Return (x, y) of the center of cell containing provided text 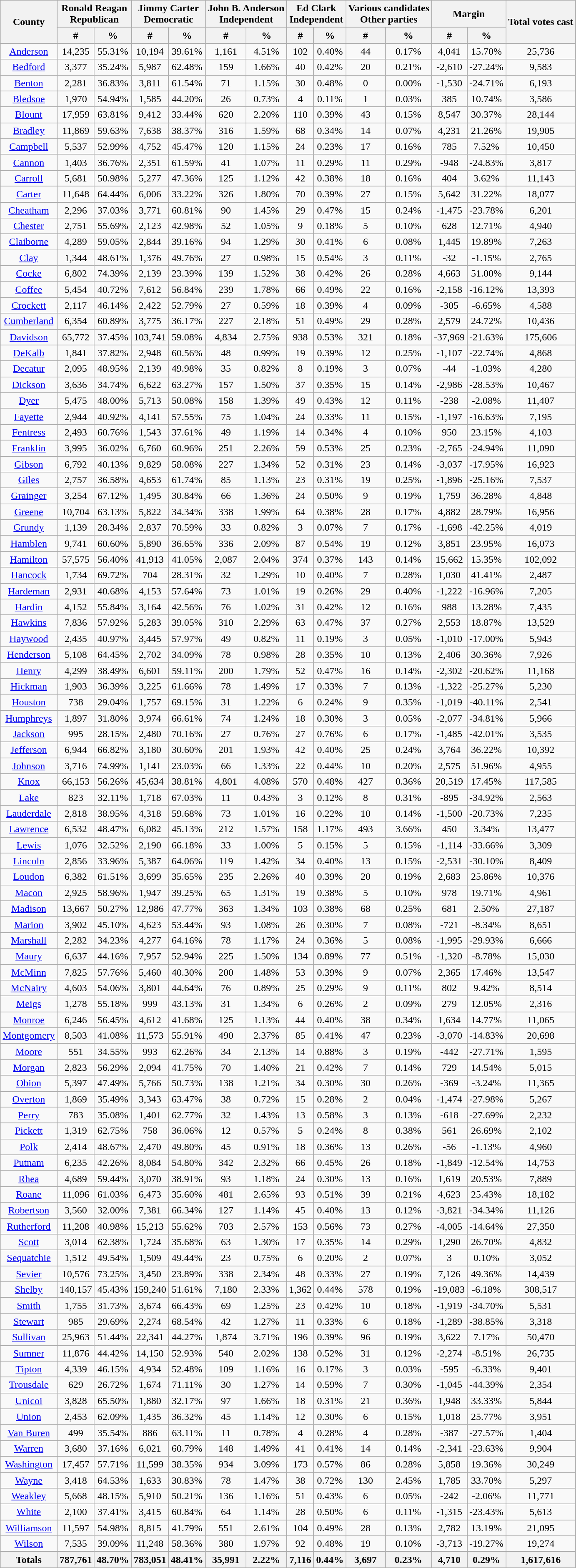
995 (76, 734)
629 (76, 1385)
28.34% (113, 528)
4,801 (226, 782)
8,514 (541, 988)
4,934 (150, 1369)
1.80% (267, 194)
42.98% (187, 226)
Lauderdale (29, 813)
26.69% (487, 1131)
2,453 (76, 1417)
23.89% (187, 1274)
39.16% (187, 242)
30.36% (487, 654)
1,617,616 (541, 1560)
35.08% (113, 1115)
Williamson (29, 1528)
3.62% (487, 178)
1.36% (267, 496)
56.26% (113, 782)
2,123 (150, 226)
2,818 (76, 813)
2.13% (267, 1052)
-1.13% (487, 1147)
Hardin (29, 607)
5,713 (150, 400)
1.52% (267, 274)
7,836 (76, 623)
37.16% (113, 1448)
12,986 (150, 909)
Knox (29, 782)
69.15% (187, 702)
148 (226, 1448)
46.15% (113, 1369)
57.92% (113, 623)
2,414 (76, 1147)
2,837 (150, 528)
380 (226, 1544)
-56 (449, 1147)
-1,019 (449, 702)
-1,107 (449, 353)
69 (226, 1306)
42.26% (113, 1163)
139 (226, 274)
-442 (449, 1052)
2,702 (150, 654)
1,634 (449, 1020)
66.61% (187, 718)
2,553 (449, 623)
2.34% (267, 1274)
18,182 (541, 1194)
0.52% (330, 1353)
41.05% (187, 559)
Dyer (29, 400)
15.35% (487, 559)
Madison (29, 909)
35 (226, 369)
62.75% (113, 1131)
48.00% (113, 400)
Marion (29, 924)
63.13% (113, 512)
39.61% (187, 51)
2,281 (76, 83)
3,699 (150, 877)
John B. AndersonIndependent (246, 14)
-1,320 (449, 956)
40.68% (113, 591)
Loudon (29, 877)
6,622 (150, 385)
37.03% (113, 210)
Bedford (29, 67)
-6.33% (487, 1369)
13.19% (487, 1528)
104 (300, 1528)
Lake (29, 798)
-618 (449, 1115)
2,683 (449, 877)
59.63% (113, 131)
39.25% (187, 893)
758 (150, 1131)
Carroll (29, 178)
39.09% (113, 1544)
1.02% (267, 607)
4,955 (541, 766)
Dickson (29, 385)
48.47% (113, 829)
13,667 (76, 909)
316 (226, 131)
64.06% (187, 861)
785 (449, 146)
37.45% (113, 337)
3,309 (541, 845)
23.39% (187, 274)
7,235 (541, 813)
30.60% (187, 750)
1.48% (267, 972)
92 (300, 1544)
-1.15% (487, 258)
578 (366, 1290)
102 (300, 51)
38.35% (187, 1464)
1,139 (76, 528)
2,757 (76, 480)
63.47% (187, 1099)
Perry (29, 1115)
321 (366, 337)
1.42% (267, 861)
-1,045 (449, 1385)
McMinn (29, 972)
2,575 (449, 766)
21.26% (487, 131)
64.53% (113, 1480)
8,547 (449, 115)
Roane (29, 1194)
57.71% (113, 1464)
53.44% (187, 924)
1,030 (449, 575)
48.67% (113, 1147)
56.29% (113, 1067)
7,889 (541, 1178)
61.59% (187, 162)
28,144 (541, 115)
49.36% (487, 1274)
Carter (29, 194)
-30.10% (487, 861)
50.08% (187, 400)
3,070 (150, 1178)
5,297 (541, 1480)
Benton (29, 83)
1.25% (267, 1306)
26,735 (541, 1353)
11,143 (541, 178)
17.46% (487, 972)
11,208 (76, 1226)
5,537 (76, 146)
3,535 (541, 734)
938 (300, 337)
6,637 (76, 956)
16,956 (541, 512)
1,841 (76, 353)
5,681 (76, 178)
1,376 (150, 258)
5,454 (76, 289)
7,205 (541, 591)
12.71% (487, 226)
5,283 (150, 623)
36.83% (113, 83)
-1,010 (449, 639)
2,823 (76, 1067)
540 (226, 1353)
Total votes cast (541, 22)
9,904 (541, 1448)
-1,114 (449, 845)
103,741 (150, 337)
Montgomery (29, 1036)
59.11% (187, 670)
47.36% (187, 178)
4,961 (541, 893)
44.20% (187, 99)
5,267 (541, 1099)
Robertson (29, 1210)
56.45% (113, 1020)
Van Buren (29, 1432)
56.40% (113, 559)
19.36% (487, 1464)
978 (449, 893)
68.54% (187, 1321)
2.75% (267, 337)
Campbell (29, 146)
64.45% (113, 654)
326 (226, 194)
6,354 (76, 321)
47.77% (187, 909)
71.11% (187, 1385)
66.43% (187, 1306)
7,638 (150, 131)
-34.81% (487, 718)
3,716 (76, 766)
157 (226, 385)
30.37% (487, 115)
2.18% (267, 321)
-16.12% (487, 289)
62.77% (187, 1115)
66.82% (113, 750)
12.05% (487, 1004)
70.59% (187, 528)
2,931 (76, 591)
28.31% (187, 575)
33.44% (187, 115)
7,537 (541, 480)
5,858 (449, 1464)
-16.63% (487, 416)
Overton (29, 1099)
1,734 (76, 575)
Polk (29, 1147)
120 (226, 146)
6,802 (76, 274)
Franklin (29, 448)
11,365 (541, 1083)
Johnson (29, 766)
41,913 (150, 559)
886 (150, 1432)
-1,222 (449, 591)
-19.27% (487, 1544)
4,832 (541, 1242)
2,493 (76, 432)
5,890 (150, 544)
57.97% (187, 639)
-42.01% (487, 734)
33.96% (113, 861)
-29.93% (487, 940)
5,910 (150, 1496)
54.80% (187, 1163)
1,141 (150, 766)
14,235 (76, 51)
Smith (29, 1306)
4,834 (226, 337)
Decatur (29, 369)
620 (226, 115)
2,844 (150, 242)
1,595 (541, 1052)
5,642 (449, 194)
41.08% (113, 1036)
35.60% (187, 1194)
34.34% (187, 512)
1.93% (267, 750)
52.99% (113, 146)
-4,005 (449, 1226)
6,601 (150, 670)
0.75% (267, 1258)
3,636 (76, 385)
73.25% (113, 1274)
-1,485 (449, 734)
-34.92% (487, 798)
3,164 (150, 607)
25.77% (487, 1417)
134 (300, 956)
59.05% (113, 242)
4,280 (541, 369)
Jackson (29, 734)
13.28% (487, 607)
Claiborne (29, 242)
2,087 (226, 559)
63.11% (187, 1432)
2.50% (487, 909)
51.96% (487, 766)
117,585 (541, 782)
Tipton (29, 1369)
57.64% (187, 591)
450 (449, 829)
2,095 (76, 369)
988 (449, 607)
-1,995 (449, 940)
66,153 (76, 782)
70.16% (187, 734)
1.30% (267, 1242)
62.09% (113, 1417)
Greene (29, 512)
212 (226, 829)
140,157 (76, 1290)
59.08% (187, 337)
38.91% (187, 1178)
Chester (29, 226)
Blount (29, 115)
9,144 (541, 274)
2.57% (267, 1226)
1.97% (267, 1544)
-27.69% (487, 1115)
17.45% (487, 782)
2.61% (267, 1528)
County (29, 22)
Monroe (29, 1020)
1,948 (449, 1401)
2,856 (76, 861)
6,193 (541, 83)
1,445 (449, 242)
1.24% (267, 718)
5,668 (76, 1496)
7,195 (541, 416)
37.41% (113, 1512)
823 (76, 798)
-2,077 (449, 718)
28.79% (487, 512)
61.51% (113, 877)
3,418 (76, 1480)
1,495 (150, 496)
51.61% (187, 1290)
-3,821 (449, 1210)
1.05% (267, 226)
7,825 (76, 972)
4,299 (76, 670)
-305 (449, 305)
196 (300, 1337)
32.52% (113, 845)
2,782 (449, 1528)
3,902 (76, 924)
1,759 (449, 496)
2.04% (267, 559)
Henderson (29, 654)
7,435 (541, 607)
47 (366, 1036)
3,951 (541, 1417)
2,296 (76, 210)
Rutherford (29, 1226)
58.96% (113, 893)
36.39% (113, 686)
51.00% (487, 274)
Meigs (29, 1004)
-2.06% (487, 1496)
31.73% (113, 1306)
Hancock (29, 575)
103 (300, 909)
Hawkins (29, 623)
3,851 (449, 544)
58.08% (187, 464)
130 (366, 1480)
4,603 (76, 988)
9,412 (150, 115)
62.48% (187, 67)
13,477 (541, 829)
41.41% (487, 575)
61.74% (187, 480)
Lincoln (29, 861)
57,575 (76, 559)
2,925 (76, 893)
10.74% (487, 99)
279 (449, 1004)
28.15% (113, 734)
36.58% (113, 480)
24.72% (487, 321)
50.27% (113, 909)
17,959 (76, 115)
53 (300, 972)
Cocke (29, 274)
2.22% (267, 1560)
1,757 (150, 702)
1.33% (267, 766)
0.56% (330, 1226)
65,772 (76, 337)
33.70% (487, 1480)
0.78% (267, 1432)
7,263 (541, 242)
2.65% (267, 1194)
363 (226, 909)
173 (300, 1464)
47.49% (113, 1083)
1,290 (449, 1242)
7,957 (150, 956)
3,680 (76, 1448)
2.32% (267, 1163)
4,689 (76, 1178)
729 (449, 1067)
1.07% (267, 162)
5,475 (76, 400)
-23.78% (487, 210)
50.98% (113, 178)
10,194 (150, 51)
50,470 (541, 1337)
1.99% (267, 512)
Rhea (29, 1178)
19,905 (541, 131)
55.84% (113, 607)
1.45% (267, 210)
1.00% (267, 845)
-25.16% (487, 480)
Lewis (29, 845)
38.49% (113, 670)
7.52% (487, 146)
Hickman (29, 686)
159,240 (150, 1290)
Sullivan (29, 1337)
1.21% (267, 1083)
570 (300, 782)
1.57% (267, 829)
Fayette (29, 416)
0 (366, 83)
59.44% (113, 1178)
23.15% (487, 432)
7.17% (487, 1337)
1.79% (267, 670)
Warren (29, 1448)
5,766 (150, 1083)
87 (300, 544)
3,318 (541, 1321)
3,811 (150, 83)
50.21% (187, 1496)
60.89% (113, 321)
2,354 (541, 1385)
2.45% (408, 1480)
Houston (29, 702)
1,161 (226, 51)
-24.71% (487, 83)
14,439 (541, 1274)
239 (226, 289)
-8.51% (487, 1353)
3,415 (150, 1512)
-948 (449, 162)
55.31% (113, 51)
1,718 (150, 798)
34.74% (113, 385)
Macon (29, 893)
9.42% (487, 988)
-24.83% (487, 162)
499 (76, 1432)
67.12% (113, 496)
6,082 (150, 829)
-1,849 (449, 1163)
427 (366, 782)
90 (226, 210)
43.13% (187, 1004)
Lawrence (29, 829)
4,277 (150, 940)
2,487 (541, 575)
14.77% (487, 1020)
783 (76, 1115)
-1,474 (449, 1099)
55.69% (113, 226)
-595 (449, 1369)
32.17% (187, 1401)
235 (226, 877)
7,126 (449, 1274)
55.18% (113, 1004)
-27.57% (487, 1432)
34.23% (113, 940)
4,848 (541, 496)
3,254 (76, 496)
64.44% (113, 194)
1,585 (150, 99)
Haywood (29, 639)
3,764 (449, 750)
251 (226, 448)
2,470 (150, 1147)
1,278 (76, 1004)
3,014 (76, 1242)
44.16% (113, 956)
7,116 (300, 1560)
-1,322 (449, 686)
119 (226, 861)
11,126 (541, 1210)
1.43% (267, 1115)
5,943 (541, 639)
-27.24% (487, 67)
40.30% (187, 972)
94 (226, 242)
3,377 (76, 67)
45,634 (150, 782)
3.66% (408, 829)
3,995 (76, 448)
2,422 (150, 305)
1,319 (76, 1131)
6,792 (76, 464)
36.32% (187, 1417)
13,547 (541, 972)
Stewart (29, 1321)
8,815 (150, 1528)
4,318 (150, 813)
-42.25% (487, 528)
4,663 (449, 274)
Bradley (29, 131)
4,153 (150, 591)
-17.00% (487, 639)
985 (76, 1321)
38.37% (187, 131)
23.95% (487, 544)
4,752 (150, 146)
374 (300, 559)
36.28% (487, 496)
3,801 (150, 988)
8,503 (76, 1036)
25.43% (487, 1194)
-20.73% (487, 813)
3,771 (150, 210)
10,704 (76, 512)
2.09% (267, 544)
Shelby (29, 1290)
63.27% (187, 385)
561 (449, 1131)
Totals (29, 1560)
Pickett (29, 1131)
-34.70% (487, 1306)
-2,531 (449, 861)
9,741 (76, 544)
4,339 (76, 1369)
4,960 (541, 1147)
Grainger (29, 496)
4,653 (150, 480)
-6.65% (487, 305)
-25.27% (487, 686)
41.68% (187, 1020)
4.51% (267, 51)
19.89% (487, 242)
43 (366, 115)
19.71% (487, 893)
6,760 (150, 448)
-3.24% (487, 1083)
Ed ClarkIndependent (316, 14)
Anderson (29, 51)
61.54% (187, 83)
49.44% (187, 1258)
49.54% (113, 1258)
0.00% (408, 83)
26.70% (487, 1242)
-3,037 (449, 464)
-2,158 (449, 289)
136 (226, 1496)
11,597 (76, 1528)
9,401 (541, 1369)
65 (226, 893)
3,674 (150, 1306)
-37,969 (449, 337)
1,970 (76, 99)
17,457 (76, 1464)
-32 (449, 258)
56.84% (187, 289)
3,450 (150, 1274)
1,785 (449, 1480)
60.76% (113, 432)
2,579 (449, 321)
14,150 (150, 1353)
4,041 (449, 51)
44.42% (113, 1353)
Moore (29, 1052)
Henry (29, 670)
11,876 (76, 1353)
40.98% (113, 1226)
2,765 (541, 258)
3,052 (541, 1258)
Clay (29, 258)
2,435 (76, 639)
-1,500 (449, 813)
-14.83% (487, 1036)
1,874 (226, 1337)
11,407 (541, 400)
1,018 (449, 1417)
30.83% (187, 1480)
45.47% (187, 146)
6,666 (541, 940)
1.47% (267, 1480)
38.95% (113, 813)
-1,475 (449, 210)
110 (300, 115)
2.02% (267, 1353)
40.72% (113, 289)
4,882 (449, 512)
Giles (29, 480)
16,923 (541, 464)
31.22% (487, 194)
6,021 (150, 1448)
36.06% (187, 1131)
36.65% (187, 544)
1.12% (267, 178)
45.43% (113, 1290)
White (29, 1512)
48.15% (113, 1496)
-369 (449, 1083)
37.61% (187, 432)
1,947 (150, 893)
783,051 (150, 1560)
32.00% (113, 1210)
7,535 (76, 1544)
2.20% (267, 115)
14,753 (541, 1163)
54.98% (113, 1528)
1,633 (150, 1480)
5,460 (150, 972)
33.22% (187, 194)
Hamilton (29, 559)
35.24% (113, 67)
6,532 (76, 829)
490 (226, 1036)
27,350 (541, 1226)
35.54% (113, 1432)
Weakley (29, 1496)
-19,083 (449, 1290)
8,409 (541, 861)
0.45% (330, 1163)
-23.43% (487, 1512)
2,541 (541, 702)
-2,274 (449, 1353)
58.36% (187, 1544)
1,897 (76, 718)
6,006 (150, 194)
44.27% (187, 1337)
-1,919 (449, 1306)
7,612 (150, 289)
36.17% (187, 321)
71 (226, 83)
75 (226, 416)
77 (366, 956)
-2.08% (487, 400)
Sumner (29, 1353)
Fentress (29, 432)
0.91% (267, 1147)
11,599 (150, 1464)
Humphreys (29, 718)
55.91% (187, 1036)
Cumberland (29, 321)
35.68% (187, 1242)
-40.11% (487, 702)
2,316 (541, 1004)
Washington (29, 1464)
1,880 (150, 1401)
4,289 (76, 242)
22,341 (150, 1337)
49.76% (187, 258)
69.72% (113, 575)
10,450 (541, 146)
1.22% (267, 702)
Margin (469, 14)
11,065 (541, 1020)
42.56% (187, 607)
481 (226, 1194)
41.75% (187, 1067)
50.73% (187, 1083)
5,230 (541, 686)
-8.34% (487, 924)
2.37% (267, 1036)
0.58% (330, 1115)
703 (226, 1226)
11,648 (76, 194)
65.50% (113, 1401)
34.55% (113, 1052)
3,817 (541, 162)
Jefferson (29, 750)
6,473 (150, 1194)
Wilson (29, 1544)
225 (226, 956)
4.08% (267, 782)
Davidson (29, 337)
Trousdale (29, 1385)
2,944 (76, 416)
-238 (449, 400)
143 (366, 559)
25,736 (541, 51)
-8.78% (487, 956)
0.73% (267, 99)
4,940 (541, 226)
1,755 (76, 1306)
36.22% (487, 750)
31.80% (113, 718)
-1,289 (449, 1321)
1.59% (267, 131)
2,406 (449, 654)
-44.39% (487, 1385)
-1,698 (449, 528)
49.80% (187, 1147)
10,576 (76, 1274)
1,543 (150, 432)
96 (366, 1337)
0.04% (408, 1099)
-1.03% (487, 369)
48.95% (113, 369)
4,612 (150, 1020)
2.33% (267, 1290)
-14.64% (487, 1226)
-22.74% (487, 353)
5,531 (541, 1306)
-33.66% (487, 845)
3,586 (541, 99)
46.14% (113, 305)
Ronald ReaganRepublican (94, 14)
13,529 (541, 623)
342 (226, 1163)
66.18% (187, 845)
35,991 (226, 1560)
15,030 (541, 956)
310 (226, 623)
36.76% (113, 162)
-38.85% (487, 1321)
8,651 (541, 924)
11,771 (541, 1496)
60.79% (187, 1448)
1,619 (449, 1178)
1.40% (267, 1067)
48.61% (113, 258)
54.06% (113, 988)
Grundy (29, 528)
1,403 (76, 162)
3,445 (150, 639)
681 (449, 909)
15,662 (449, 559)
-12.54% (487, 1163)
159 (226, 67)
4,103 (541, 432)
Maury (29, 956)
41.79% (187, 1528)
3,697 (366, 1560)
0.37% (330, 559)
1,404 (541, 1432)
4,141 (150, 416)
9,583 (541, 67)
704 (150, 575)
1,509 (150, 1258)
11,248 (150, 1544)
2,480 (150, 734)
11,090 (541, 448)
-1,896 (449, 480)
19,274 (541, 1544)
Hardeman (29, 591)
74.99% (113, 766)
20.53% (487, 1178)
-721 (449, 924)
18,077 (541, 194)
44.64% (187, 988)
-28.53% (487, 385)
2,563 (541, 798)
52.48% (187, 1369)
404 (449, 178)
2.29% (267, 623)
2,094 (150, 1067)
38.81% (187, 782)
1,724 (150, 1242)
6,235 (76, 1163)
0.99% (267, 353)
60.56% (187, 353)
308,517 (541, 1290)
0.22% (330, 813)
16,073 (541, 544)
74.39% (113, 274)
11,168 (541, 670)
54.94% (113, 99)
0.88% (330, 1052)
57.55% (187, 416)
6,944 (76, 750)
2,232 (541, 1115)
11,869 (76, 131)
2,274 (150, 1321)
13,393 (541, 289)
-16.96% (487, 591)
-2,610 (449, 67)
3.71% (267, 1337)
59.68% (187, 813)
40.92% (113, 416)
61.03% (113, 1194)
-44 (449, 369)
Hamblen (29, 544)
32.11% (113, 798)
3,974 (150, 718)
Cheatham (29, 210)
Unicoi (29, 1401)
-34.34% (487, 1210)
-3,713 (449, 1544)
55.62% (187, 1226)
-17.95% (487, 464)
1,401 (150, 1115)
49.98% (187, 369)
-2,302 (449, 670)
Putnam (29, 1163)
60.96% (187, 448)
-895 (449, 798)
1.78% (267, 289)
-1,197 (449, 416)
25,963 (76, 1337)
3,180 (150, 750)
4,710 (449, 1560)
29.69% (113, 1321)
51.44% (113, 1337)
Cannon (29, 162)
48.70% (113, 1560)
1,435 (150, 1417)
4,588 (541, 305)
802 (449, 988)
9,829 (150, 464)
Crockett (29, 305)
Marshall (29, 940)
63.81% (113, 115)
15.70% (487, 51)
57.76% (113, 972)
2,117 (76, 305)
97 (226, 1401)
336 (226, 544)
4,152 (76, 607)
40.97% (113, 639)
39.05% (187, 623)
-6.18% (487, 1290)
34.09% (187, 654)
62.26% (187, 1052)
153 (300, 1226)
1.19% (267, 432)
1,869 (76, 1099)
2,190 (150, 845)
1.04% (267, 416)
20,519 (449, 782)
2,351 (150, 162)
5,397 (76, 1083)
-2,765 (449, 448)
10,376 (541, 877)
-24.94% (487, 448)
McNairy (29, 988)
738 (76, 702)
-20.62% (487, 670)
5,613 (541, 1512)
30.84% (187, 496)
993 (150, 1052)
5,387 (150, 861)
52.79% (187, 305)
36.02% (113, 448)
2,365 (449, 972)
DeKalb (29, 353)
37.82% (113, 353)
4,868 (541, 353)
7,381 (150, 1210)
5,015 (541, 1067)
3.34% (487, 829)
493 (366, 829)
52.94% (187, 956)
27,187 (541, 909)
21,095 (541, 1528)
175,606 (541, 337)
-27.71% (487, 1052)
39 (366, 1194)
20,698 (541, 1036)
66.34% (187, 1210)
30,249 (541, 1464)
29.04% (113, 702)
3,343 (150, 1099)
2,102 (541, 1131)
40.13% (113, 464)
2,751 (76, 226)
14.54% (487, 1067)
48.41% (187, 1560)
52.93% (187, 1353)
1,362 (300, 1290)
1.18% (267, 1178)
Morgan (29, 1067)
1.08% (267, 924)
11,573 (150, 1036)
5,987 (150, 67)
45.10% (113, 924)
86 (366, 1464)
60.81% (187, 210)
-27.98% (487, 1099)
5,844 (541, 1401)
2,282 (76, 940)
Jimmy CarterDemocratic (168, 14)
201 (226, 750)
-242 (449, 1496)
-1,315 (449, 1512)
Gibson (29, 464)
5,822 (150, 512)
Sevier (29, 1274)
4,231 (449, 131)
2,100 (76, 1512)
1,076 (76, 845)
1,674 (150, 1385)
5,277 (150, 178)
-3,070 (449, 1036)
3,225 (150, 686)
60.60% (113, 544)
-2,986 (449, 385)
15,213 (150, 1226)
1 (366, 99)
1,903 (76, 686)
950 (449, 432)
60.84% (187, 1512)
11,096 (76, 1194)
6,382 (76, 877)
3.09% (267, 1464)
Scott (29, 1242)
109 (226, 1369)
45.13% (187, 829)
-2,341 (449, 1448)
628 (449, 226)
7,180 (226, 1290)
5,966 (541, 718)
2,948 (150, 353)
64.16% (187, 940)
-387 (449, 1432)
787,761 (76, 1560)
61.66% (187, 686)
6,246 (76, 1020)
999 (150, 1004)
10,392 (541, 750)
385 (449, 99)
-21.63% (487, 337)
7,926 (541, 654)
35.49% (113, 1099)
102,092 (541, 559)
10,436 (541, 321)
25.86% (487, 877)
934 (226, 1464)
5,108 (76, 654)
8,084 (150, 1163)
3,560 (76, 1210)
74 (226, 718)
3,775 (150, 321)
67.03% (187, 798)
Bledsoe (29, 99)
Sequatchie (29, 1258)
1,344 (76, 258)
1.39% (267, 400)
3,828 (76, 1401)
3,622 (449, 1337)
10,467 (541, 385)
Various candidatesOther parties (389, 14)
26.72% (113, 1385)
-1,530 (449, 83)
33.33% (487, 1401)
59 (300, 448)
-23.63% (487, 1448)
35.65% (187, 877)
62.38% (113, 1242)
1,512 (76, 1258)
Coffee (29, 289)
6,201 (541, 210)
Wayne (29, 1480)
1.31% (267, 893)
23.03% (187, 766)
18.87% (487, 623)
4,019 (541, 528)
Obion (29, 1083)
127 (226, 1210)
Union (29, 1417)
